Capture the cell that displays the provided text and extract its (X, Y) central coordinate. 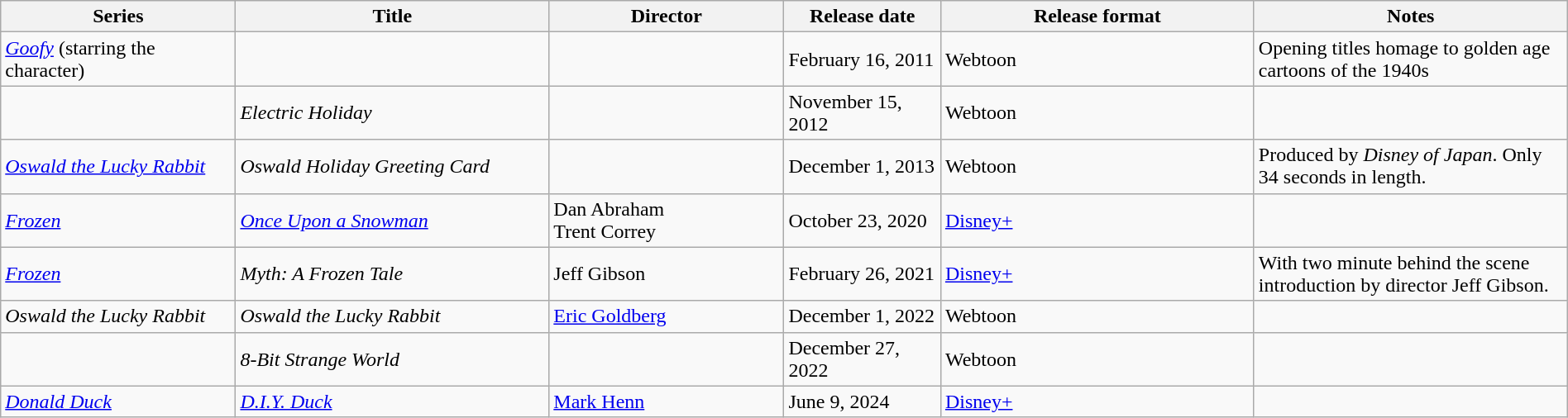
Goofy (starring the character) (118, 59)
Title (392, 17)
Mark Henn (667, 401)
Myth: A Frozen Tale (392, 274)
December 27, 2022 (862, 359)
February 16, 2011 (862, 59)
8-Bit Strange World (392, 359)
December 1, 2013 (862, 167)
Release date (862, 17)
October 23, 2020 (862, 220)
Series (118, 17)
D.I.Y. Duck (392, 401)
Once Upon a Snowman (392, 220)
With two minute behind the scene introduction by director Jeff Gibson. (1411, 274)
Notes (1411, 17)
November 15, 2012 (862, 112)
Eric Goldberg (667, 316)
Dan AbrahamTrent Correy (667, 220)
Oswald Holiday Greeting Card (392, 167)
February 26, 2021 (862, 274)
Donald Duck (118, 401)
Director (667, 17)
Jeff Gibson (667, 274)
Electric Holiday (392, 112)
Opening titles homage to golden age cartoons of the 1940s (1411, 59)
Produced by Disney of Japan. Only 34 seconds in length. (1411, 167)
June 9, 2024 (862, 401)
December 1, 2022 (862, 316)
Release format (1097, 17)
